Provide the [x, y] coordinate of the cell's center where the given text is located.  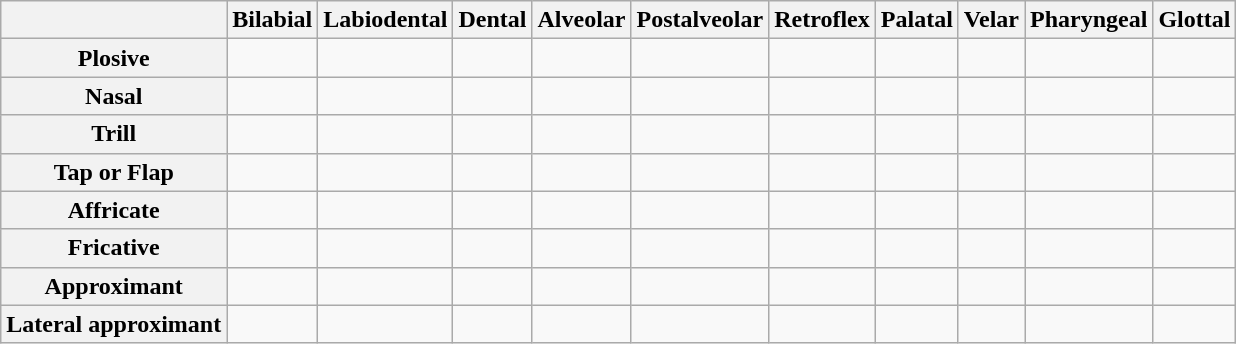
Glottal [1194, 20]
Lateral approximant [114, 324]
Dental [492, 20]
Fricative [114, 248]
Alveolar [582, 20]
Nasal [114, 96]
Tap or Flap [114, 172]
Plosive [114, 58]
Bilabial [272, 20]
Pharyngeal [1088, 20]
Postalveolar [700, 20]
Approximant [114, 286]
Affricate [114, 210]
Velar [991, 20]
Trill [114, 134]
Labiodental [386, 20]
Palatal [916, 20]
Retroflex [822, 20]
